Pinpoint the cell where the given text exists, returning its (X, Y) midpoint coordinate. 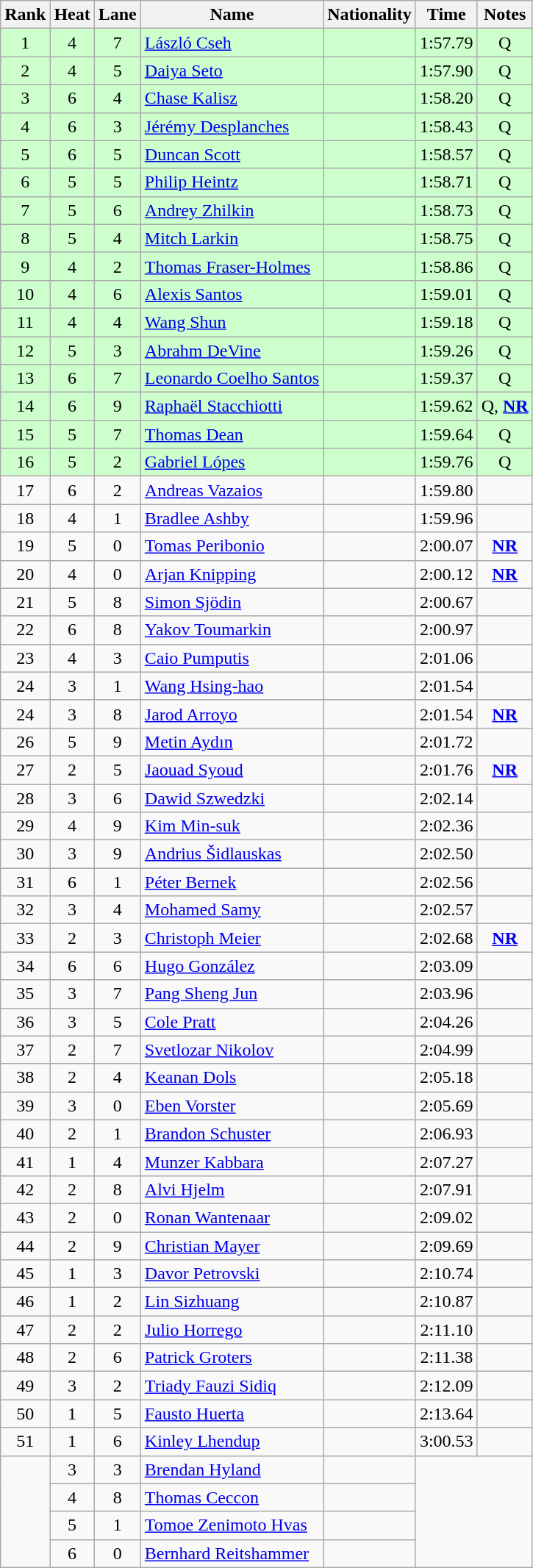
Thomas Fraser-Holmes (232, 266)
41 (25, 1161)
2:05.18 (446, 1078)
Cole Pratt (232, 1022)
2:00.12 (446, 574)
44 (25, 1246)
1:58.20 (446, 99)
36 (25, 1022)
40 (25, 1134)
2:09.69 (446, 1246)
1:59.01 (446, 294)
Bradlee Ashby (232, 518)
Tomoe Zenimoto Hvas (232, 1525)
Name (232, 15)
Dawid Szwedzki (232, 798)
László Cseh (232, 43)
2:10.87 (446, 1302)
2:07.27 (446, 1161)
2:04.99 (446, 1050)
Metin Aydın (232, 742)
13 (25, 379)
Notes (504, 15)
Simon Sjödin (232, 602)
Jarod Arroyo (232, 714)
1:59.37 (446, 379)
2:03.96 (446, 994)
1:58.86 (446, 266)
27 (25, 770)
Time (446, 15)
Heat (72, 15)
34 (25, 966)
Jérémy Desplanches (232, 126)
Thomas Dean (232, 434)
2:02.36 (446, 826)
1:57.90 (446, 71)
2:02.14 (446, 798)
Jaouad Syoud (232, 770)
Lane (118, 15)
2:02.56 (446, 882)
10 (25, 294)
Mitch Larkin (232, 238)
20 (25, 574)
Davor Petrovski (232, 1274)
2:00.97 (446, 630)
2:10.74 (446, 1274)
Kim Min-suk (232, 826)
47 (25, 1330)
14 (25, 407)
Christoph Meier (232, 938)
Arjan Knipping (232, 574)
35 (25, 994)
16 (25, 462)
33 (25, 938)
Triady Fauzi Sidiq (232, 1386)
2:07.91 (446, 1189)
2:13.64 (446, 1414)
1:59.64 (446, 434)
23 (25, 658)
48 (25, 1358)
Caio Pumputis (232, 658)
Eben Vorster (232, 1106)
2:09.02 (446, 1217)
Gabriel Lópes (232, 462)
2:05.69 (446, 1106)
1:59.80 (446, 490)
Q, NR (504, 407)
45 (25, 1274)
29 (25, 826)
Philip Heintz (232, 182)
Fausto Huerta (232, 1414)
28 (25, 798)
30 (25, 854)
Chase Kalisz (232, 99)
Hugo González (232, 966)
Pang Sheng Jun (232, 994)
Ronan Wantenaar (232, 1217)
51 (25, 1442)
1:59.96 (446, 518)
Rank (25, 15)
26 (25, 742)
2:02.50 (446, 854)
46 (25, 1302)
37 (25, 1050)
Thomas Ceccon (232, 1497)
Julio Horrego (232, 1330)
43 (25, 1217)
39 (25, 1106)
1:58.75 (446, 238)
2:02.68 (446, 938)
12 (25, 351)
Brendan Hyland (232, 1469)
15 (25, 434)
22 (25, 630)
17 (25, 490)
11 (25, 322)
Alvi Hjelm (232, 1189)
2:11.10 (446, 1330)
21 (25, 602)
Mohamed Samy (232, 910)
2:00.07 (446, 546)
2:01.06 (446, 658)
Leonardo Coelho Santos (232, 379)
1:59.18 (446, 322)
1:58.71 (446, 182)
1:57.79 (446, 43)
1:58.57 (446, 154)
3:00.53 (446, 1442)
Duncan Scott (232, 154)
Munzer Kabbara (232, 1161)
49 (25, 1386)
Keanan Dols (232, 1078)
32 (25, 910)
1:59.76 (446, 462)
31 (25, 882)
Wang Hsing-hao (232, 686)
2:01.72 (446, 742)
1:59.26 (446, 351)
Patrick Groters (232, 1358)
18 (25, 518)
Andreas Vazaios (232, 490)
1:59.62 (446, 407)
Bernhard Reitshammer (232, 1553)
Lin Sizhuang (232, 1302)
2:12.09 (446, 1386)
2:00.67 (446, 602)
2:02.57 (446, 910)
Péter Bernek (232, 882)
Tomas Peribonio (232, 546)
Kinley Lhendup (232, 1442)
2:04.26 (446, 1022)
Brandon Schuster (232, 1134)
19 (25, 546)
50 (25, 1414)
Andrey Zhilkin (232, 210)
2:03.09 (446, 966)
Daiya Seto (232, 71)
1:58.73 (446, 210)
Svetlozar Nikolov (232, 1050)
Yakov Toumarkin (232, 630)
Nationality (370, 15)
Christian Mayer (232, 1246)
Raphaël Stacchiotti (232, 407)
42 (25, 1189)
Abrahm DeVine (232, 351)
2:06.93 (446, 1134)
2:11.38 (446, 1358)
Wang Shun (232, 322)
38 (25, 1078)
2:01.76 (446, 770)
Alexis Santos (232, 294)
Andrius Šidlauskas (232, 854)
1:58.43 (446, 126)
